Identify which cell holds the provided text, then report its (X, Y) central coordinate. 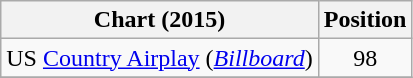
US Country Airplay (Billboard) (160, 58)
Position (365, 20)
98 (365, 58)
Chart (2015) (160, 20)
